Output the [x, y] coordinate of the center of the cell containing the given text.  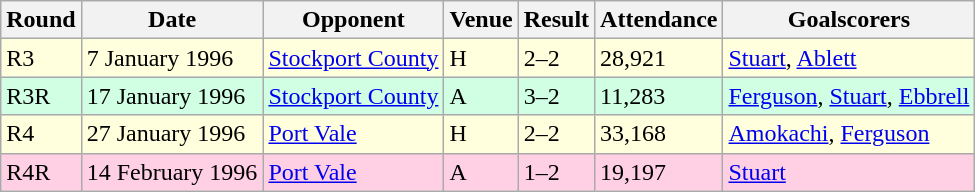
R3R [41, 96]
Amokachi, Ferguson [849, 134]
1–2 [556, 172]
Result [556, 20]
11,283 [659, 96]
Stuart, Ablett [849, 58]
27 January 1996 [172, 134]
19,197 [659, 172]
Attendance [659, 20]
28,921 [659, 58]
3–2 [556, 96]
14 February 1996 [172, 172]
R4R [41, 172]
R3 [41, 58]
Opponent [354, 20]
Stuart [849, 172]
17 January 1996 [172, 96]
33,168 [659, 134]
7 January 1996 [172, 58]
Goalscorers [849, 20]
Round [41, 20]
Date [172, 20]
Ferguson, Stuart, Ebbrell [849, 96]
R4 [41, 134]
Venue [481, 20]
